Provide the (X, Y) coordinate of the cell's center where the given text is located.  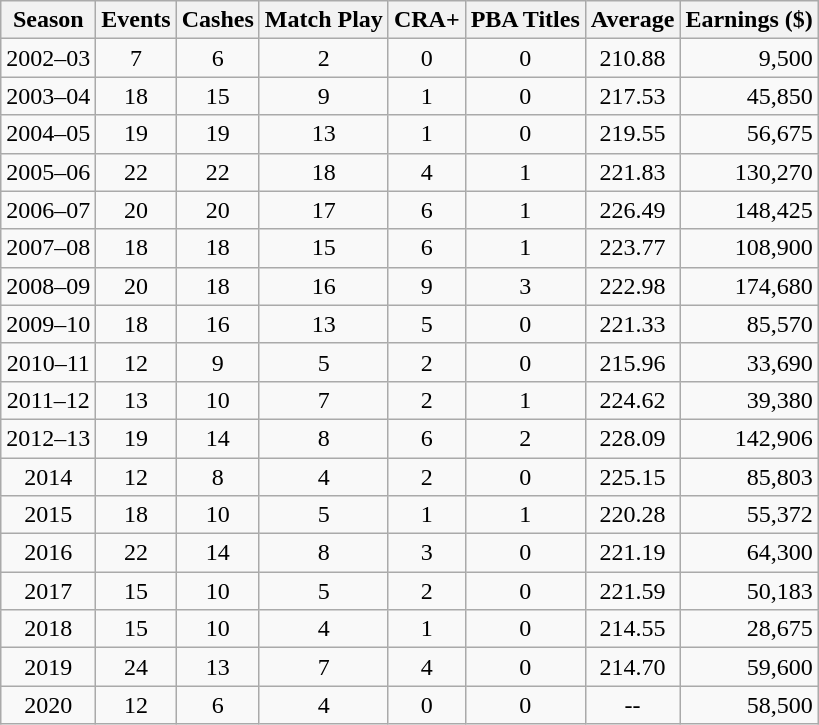
2003–04 (48, 96)
108,900 (749, 248)
Match Play (324, 20)
Average (632, 20)
226.49 (632, 210)
2009–10 (48, 324)
CRA+ (426, 20)
148,425 (749, 210)
210.88 (632, 58)
59,600 (749, 667)
2005–06 (48, 172)
221.59 (632, 591)
220.28 (632, 515)
2017 (48, 591)
222.98 (632, 286)
2008–09 (48, 286)
2011–12 (48, 400)
221.19 (632, 553)
28,675 (749, 629)
214.70 (632, 667)
2006–07 (48, 210)
2016 (48, 553)
50,183 (749, 591)
221.33 (632, 324)
2012–13 (48, 438)
142,906 (749, 438)
17 (324, 210)
9,500 (749, 58)
2007–08 (48, 248)
45,850 (749, 96)
228.09 (632, 438)
33,690 (749, 362)
2019 (48, 667)
217.53 (632, 96)
39,380 (749, 400)
-- (632, 705)
58,500 (749, 705)
2002–03 (48, 58)
Earnings ($) (749, 20)
219.55 (632, 134)
2004–05 (48, 134)
PBA Titles (525, 20)
223.77 (632, 248)
55,372 (749, 515)
174,680 (749, 286)
221.83 (632, 172)
Cashes (218, 20)
2014 (48, 477)
Events (136, 20)
2020 (48, 705)
85,803 (749, 477)
215.96 (632, 362)
130,270 (749, 172)
Season (48, 20)
2015 (48, 515)
2018 (48, 629)
224.62 (632, 400)
2010–11 (48, 362)
85,570 (749, 324)
225.15 (632, 477)
214.55 (632, 629)
56,675 (749, 134)
24 (136, 667)
64,300 (749, 553)
